Output the (X, Y) coordinate of the center of the cell containing the given text.  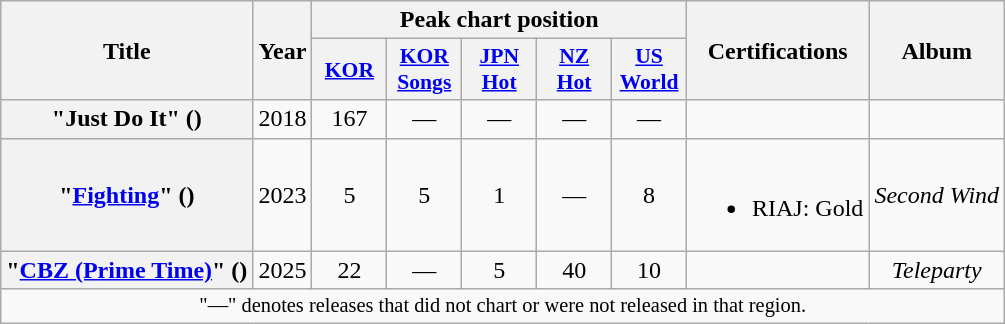
2023 (282, 194)
JPNHot (500, 70)
"CBZ (Prime Time)" () (127, 270)
KOR (350, 70)
NZHot (574, 70)
Album (937, 50)
167 (350, 119)
"—" denotes releases that did not chart or were not released in that region. (503, 306)
Teleparty (937, 270)
KOR Songs (424, 70)
RIAJ: Gold (777, 194)
2025 (282, 270)
1 (500, 194)
Second Wind (937, 194)
40 (574, 270)
Title (127, 50)
10 (650, 270)
Year (282, 50)
"Fighting" () (127, 194)
2018 (282, 119)
Peak chart position (500, 20)
Certifications (777, 50)
22 (350, 270)
8 (650, 194)
USWorld (650, 70)
"Just Do It" () (127, 119)
